Output the [X, Y] coordinate of the center of the cell containing the given text.  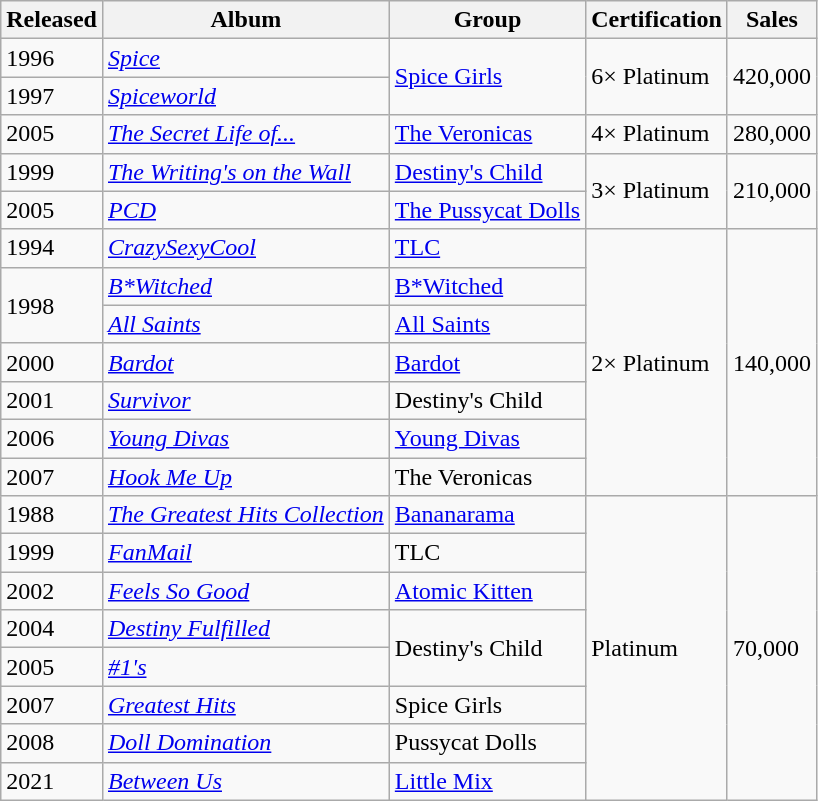
Bananarama [487, 515]
2002 [52, 591]
Survivor [246, 400]
CrazySexyCool [246, 248]
1998 [52, 305]
210,000 [772, 191]
1988 [52, 515]
420,000 [772, 77]
The Greatest Hits Collection [246, 515]
1996 [52, 58]
70,000 [772, 648]
Spiceworld [246, 96]
2001 [52, 400]
FanMail [246, 553]
The Secret Life of... [246, 134]
4× Platinum [657, 134]
140,000 [772, 362]
Little Mix [487, 781]
Hook Me Up [246, 477]
Platinum [657, 648]
2021 [52, 781]
Pussycat Dolls [487, 743]
Sales [772, 20]
Between Us [246, 781]
2006 [52, 438]
2004 [52, 629]
Destiny Fulfilled [246, 629]
Greatest Hits [246, 705]
3× Platinum [657, 191]
Certification [657, 20]
2008 [52, 743]
2000 [52, 362]
2× Platinum [657, 362]
Feels So Good [246, 591]
PCD [246, 210]
Doll Domination [246, 743]
Spice [246, 58]
1994 [52, 248]
1997 [52, 96]
280,000 [772, 134]
Group [487, 20]
Atomic Kitten [487, 591]
#1's [246, 667]
The Writing's on the Wall [246, 172]
6× Platinum [657, 77]
The Pussycat Dolls [487, 210]
Released [52, 20]
Album [246, 20]
